Capture the cell that displays the provided text and extract its (X, Y) central coordinate. 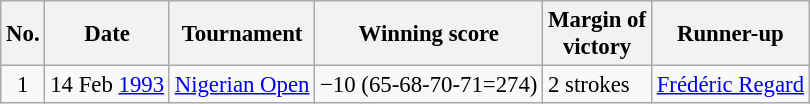
14 Feb 1993 (107, 85)
Tournament (242, 34)
No. (23, 34)
Nigerian Open (242, 85)
2 strokes (598, 85)
Frédéric Regard (730, 85)
Margin ofvictory (598, 34)
1 (23, 85)
−10 (65-68-70-71=274) (429, 85)
Runner-up (730, 34)
Date (107, 34)
Winning score (429, 34)
